Return (x, y) of the center of cell containing provided text 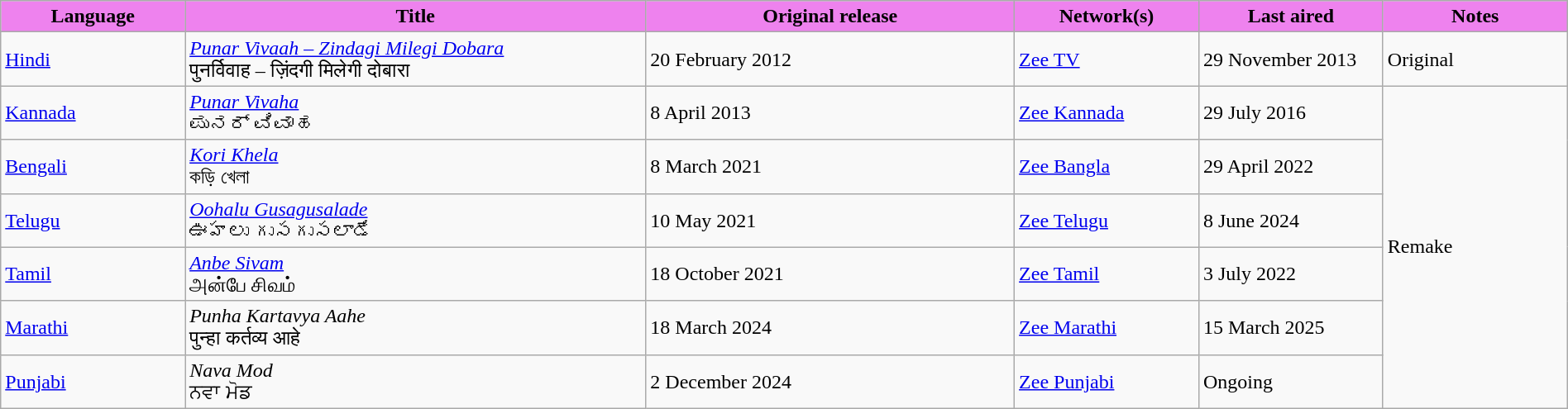
Language (93, 17)
Last aired (1290, 17)
Punha Kartavya Aahe पुन्हा कर्तव्य आहे (415, 327)
Zee Bangla (1107, 167)
18 March 2024 (830, 327)
Tamil (93, 274)
Zee Punjabi (1107, 382)
8 April 2013 (830, 112)
29 July 2016 (1290, 112)
18 October 2021 (830, 274)
29 November 2013 (1290, 59)
Punar Vivaha ಪುನರ್ ವಿವಾಹ (415, 112)
Hindi (93, 59)
Punjabi (93, 382)
Zee Marathi (1107, 327)
Anbe Sivam அன்பே சிவம் (415, 274)
29 April 2022 (1290, 167)
Network(s) (1107, 17)
Notes (1475, 17)
Title (415, 17)
Punar Vivaah – Zindagi Milegi Dobara पुनर्विवाह – ज़िंदगी मिलेगी दोबारा (415, 59)
Nava Mod ਨਵਾ ਮੋਡ (415, 382)
Remake (1475, 247)
8 June 2024 (1290, 220)
Zee Kannada (1107, 112)
15 March 2025 (1290, 327)
2 December 2024 (830, 382)
Zee Telugu (1107, 220)
Zee Tamil (1107, 274)
20 February 2012 (830, 59)
Zee TV (1107, 59)
Telugu (93, 220)
Kannada (93, 112)
Oohalu Gusagusalade ఊహలు గుసగుసలాడే (415, 220)
8 March 2021 (830, 167)
Original (1475, 59)
Bengali (93, 167)
10 May 2021 (830, 220)
Ongoing (1290, 382)
Kori Khela কড়ি খেলা (415, 167)
3 July 2022 (1290, 274)
Original release (830, 17)
Marathi (93, 327)
